Locate the cell with the specified text and output its (x, y) center coordinate. 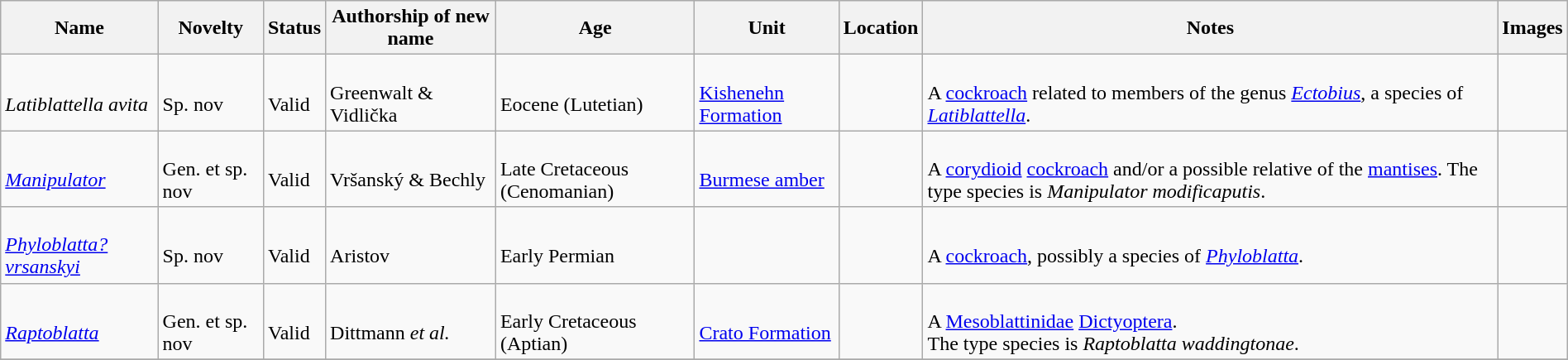
Crato Formation (767, 321)
Latiblattella avita (79, 93)
Early Cretaceous (Aptian) (595, 321)
Unit (767, 28)
A Mesoblattinidae Dictyoptera. The type species is Raptoblatta waddingtonae. (1211, 321)
Vršanský & Bechly (411, 169)
Early Permian (595, 245)
Images (1532, 28)
Manipulator (79, 169)
Novelty (210, 28)
Kishenehn Formation (767, 93)
Burmese amber (767, 169)
Greenwalt & Vidlička (411, 93)
Authorship of new name (411, 28)
Status (294, 28)
Eocene (Lutetian) (595, 93)
Location (881, 28)
Notes (1211, 28)
Age (595, 28)
Name (79, 28)
Aristov (411, 245)
Dittmann et al. (411, 321)
A cockroach, possibly a species of Phyloblatta. (1211, 245)
A corydioid cockroach and/or a possible relative of the mantises. The type species is Manipulator modificaputis. (1211, 169)
A cockroach related to members of the genus Ectobius, a species of Latiblattella. (1211, 93)
Phyloblatta? vrsanskyi (79, 245)
Raptoblatta (79, 321)
Late Cretaceous (Cenomanian) (595, 169)
